For the text-containing cell, return its midpoint in (x, y) coordinate format. 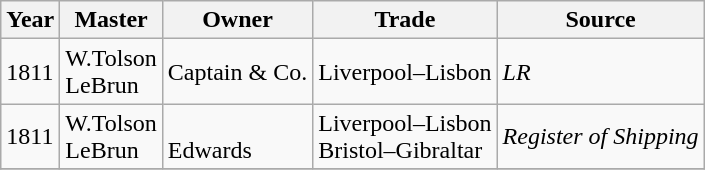
LR (600, 72)
Owner (237, 20)
Liverpool–LisbonBristol–Gibraltar (405, 136)
Edwards (237, 136)
Trade (405, 20)
Master (112, 20)
Liverpool–Lisbon (405, 72)
Captain & Co. (237, 72)
Year (30, 20)
Source (600, 20)
Register of Shipping (600, 136)
